Find where the given text appears and provide that cell's center as (X, Y) coordinate. 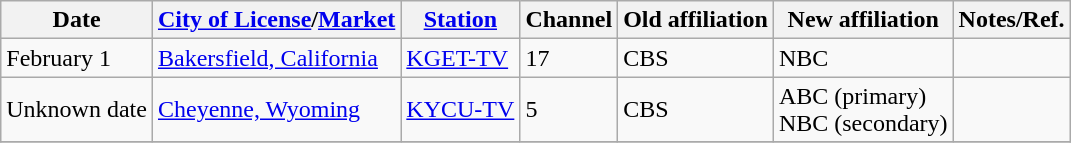
Station (460, 20)
February 1 (77, 58)
Unknown date (77, 110)
Bakersfield, California (276, 58)
Date (77, 20)
Notes/Ref. (1012, 20)
KYCU-TV (460, 110)
City of License/Market (276, 20)
Old affiliation (696, 20)
NBC (863, 58)
5 (569, 110)
Cheyenne, Wyoming (276, 110)
ABC (primary) NBC (secondary) (863, 110)
KGET-TV (460, 58)
Channel (569, 20)
New affiliation (863, 20)
17 (569, 58)
